Output the [x, y] coordinate of the center of the cell containing the given text.  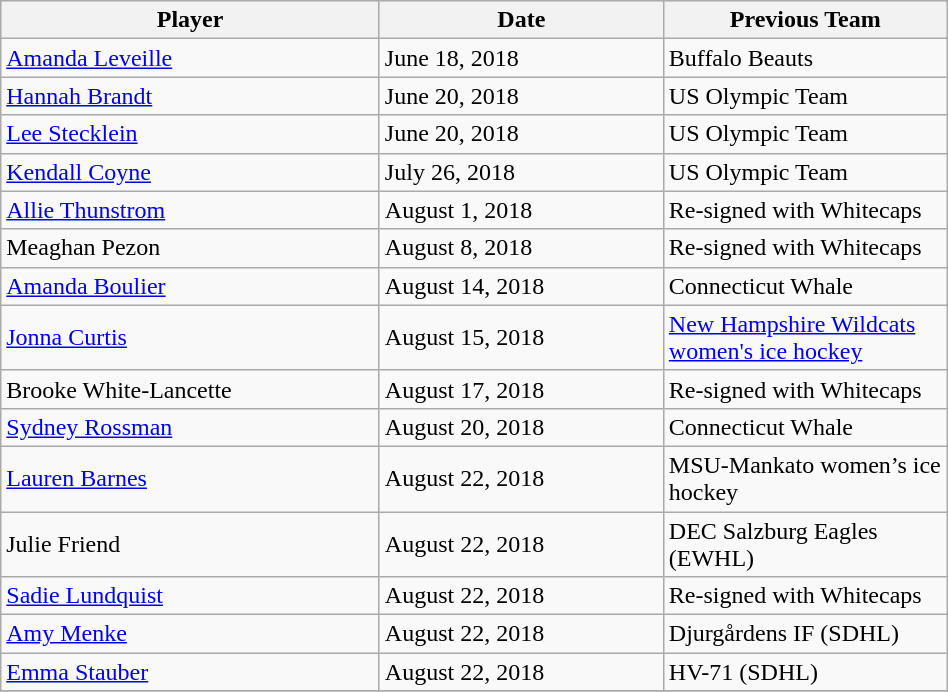
Djurgårdens IF (SDHL) [805, 634]
Player [190, 20]
August 20, 2018 [521, 427]
MSU-Mankato women’s ice hockey [805, 478]
August 17, 2018 [521, 389]
August 8, 2018 [521, 248]
Kendall Coyne [190, 172]
Jonna Curtis [190, 338]
Amanda Leveille [190, 58]
Allie Thunstrom [190, 210]
Previous Team [805, 20]
June 18, 2018 [521, 58]
Date [521, 20]
Meaghan Pezon [190, 248]
Hannah Brandt [190, 96]
August 15, 2018 [521, 338]
Lee Stecklein [190, 134]
Brooke White-Lancette [190, 389]
August 14, 2018 [521, 286]
Buffalo Beauts [805, 58]
HV-71 (SDHL) [805, 672]
Sydney Rossman [190, 427]
July 26, 2018 [521, 172]
New Hampshire Wildcats women's ice hockey [805, 338]
Julie Friend [190, 544]
Lauren Barnes [190, 478]
Amanda Boulier [190, 286]
Sadie Lundquist [190, 596]
August 1, 2018 [521, 210]
DEC Salzburg Eagles (EWHL) [805, 544]
Amy Menke [190, 634]
Emma Stauber [190, 672]
